Output the [X, Y] coordinate of the center of the cell containing the given text.  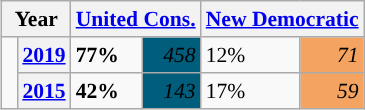
2015 [44, 91]
458 [172, 55]
Year [36, 19]
71 [332, 55]
New Democratic [282, 19]
59 [332, 91]
143 [172, 91]
42% [107, 91]
United Cons. [136, 19]
17% [250, 91]
12% [250, 55]
2019 [44, 55]
77% [107, 55]
